Identify which cell holds the provided text, then report its (X, Y) central coordinate. 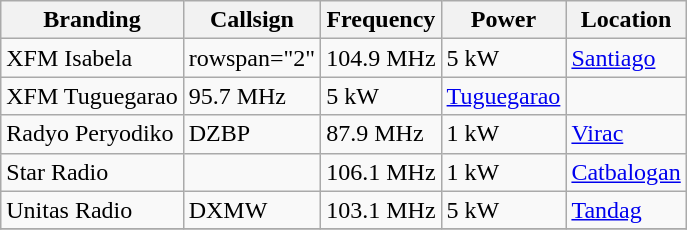
Branding (92, 20)
Star Radio (92, 172)
Radyo Peryodiko (92, 134)
DZBP (252, 134)
87.9 MHz (381, 134)
Santiago (626, 58)
95.7 MHz (252, 96)
DXMW (252, 210)
Catbalogan (626, 172)
106.1 MHz (381, 172)
Location (626, 20)
Power (504, 20)
Tandag (626, 210)
104.9 MHz (381, 58)
103.1 MHz (381, 210)
Frequency (381, 20)
Callsign (252, 20)
Tuguegarao (504, 96)
rowspan="2" (252, 58)
XFM Isabela (92, 58)
XFM Tuguegarao (92, 96)
Virac (626, 134)
Unitas Radio (92, 210)
